For the text-containing cell, return its midpoint in (X, Y) coordinate format. 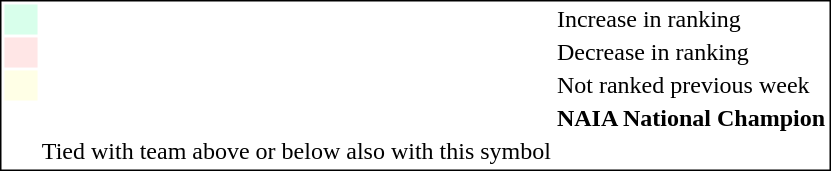
Increase in ranking (690, 19)
Tied with team above or below also with this symbol (296, 151)
Not ranked previous week (690, 85)
NAIA National Champion (690, 119)
Decrease in ranking (690, 53)
